Locate the cell with the specified text and output its [x, y] center coordinate. 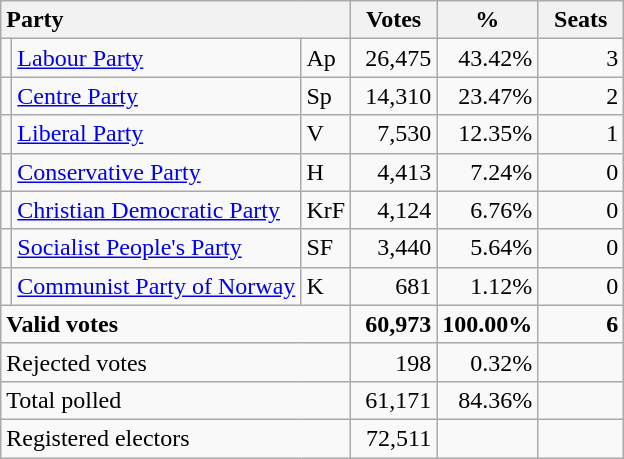
60,973 [394, 324]
100.00% [488, 324]
1.12% [488, 286]
43.42% [488, 58]
Votes [394, 20]
7,530 [394, 134]
681 [394, 286]
Ap [326, 58]
Total polled [176, 400]
6 [581, 324]
H [326, 172]
14,310 [394, 96]
KrF [326, 210]
Registered electors [176, 438]
26,475 [394, 58]
Communist Party of Norway [156, 286]
Christian Democratic Party [156, 210]
72,511 [394, 438]
4,124 [394, 210]
1 [581, 134]
7.24% [488, 172]
K [326, 286]
198 [394, 362]
6.76% [488, 210]
84.36% [488, 400]
Socialist People's Party [156, 248]
Valid votes [176, 324]
Centre Party [156, 96]
Rejected votes [176, 362]
2 [581, 96]
3,440 [394, 248]
23.47% [488, 96]
12.35% [488, 134]
Liberal Party [156, 134]
Party [176, 20]
5.64% [488, 248]
SF [326, 248]
Seats [581, 20]
Conservative Party [156, 172]
V [326, 134]
61,171 [394, 400]
3 [581, 58]
4,413 [394, 172]
% [488, 20]
0.32% [488, 362]
Sp [326, 96]
Labour Party [156, 58]
